From the cell containing the given text, extract its center point as (X, Y) coordinate. 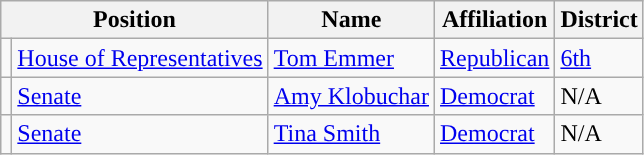
Republican (495, 58)
Tina Smith (351, 134)
District (599, 20)
Position (134, 20)
6th (599, 58)
Name (351, 20)
Amy Klobuchar (351, 96)
Tom Emmer (351, 58)
Affiliation (495, 20)
House of Representatives (140, 58)
